Extract the (x, y) coordinate from the center of the cell holding the provided text.  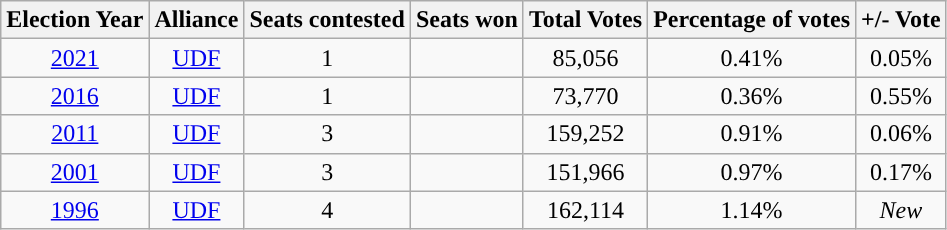
0.36% (752, 96)
4 (327, 210)
2021 (75, 58)
162,114 (585, 210)
+/- Vote (902, 20)
1996 (75, 210)
New (902, 210)
Seats contested (327, 20)
2001 (75, 172)
1.14% (752, 210)
0.41% (752, 58)
0.17% (902, 172)
Election Year (75, 20)
0.97% (752, 172)
Percentage of votes (752, 20)
Seats won (466, 20)
159,252 (585, 134)
0.91% (752, 134)
Total Votes (585, 20)
151,966 (585, 172)
Alliance (196, 20)
0.06% (902, 134)
2016 (75, 96)
0.55% (902, 96)
85,056 (585, 58)
2011 (75, 134)
73,770 (585, 96)
0.05% (902, 58)
